Locate the cell with the specified text and output its [X, Y] center coordinate. 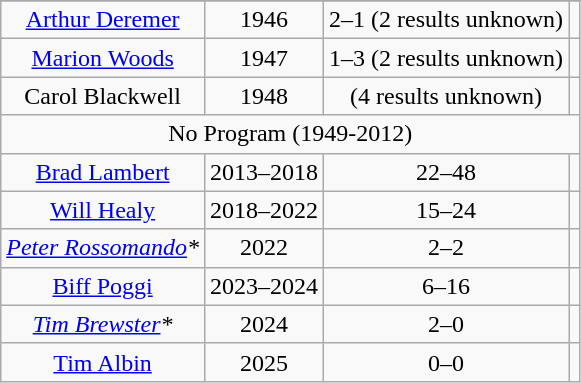
2–2 [446, 248]
1948 [264, 96]
1–3 (2 results unknown) [446, 58]
Peter Rossomando* [103, 248]
2–0 [446, 324]
Brad Lambert [103, 172]
2025 [264, 362]
Carol Blackwell [103, 96]
(4 results unknown) [446, 96]
No Program (1949-2012) [290, 134]
Arthur Deremer [103, 20]
Tim Brewster* [103, 324]
22–48 [446, 172]
2018–2022 [264, 210]
2–1 (2 results unknown) [446, 20]
1946 [264, 20]
2022 [264, 248]
Will Healy [103, 210]
Marion Woods [103, 58]
2024 [264, 324]
Biff Poggi [103, 286]
Tim Albin [103, 362]
0–0 [446, 362]
2013–2018 [264, 172]
6–16 [446, 286]
1947 [264, 58]
2023–2024 [264, 286]
15–24 [446, 210]
